Pinpoint the cell where the given text exists, returning its [X, Y] midpoint coordinate. 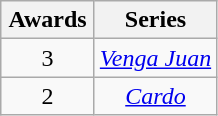
Series [155, 20]
Venga Juan [155, 58]
Cardo [155, 96]
3 [48, 58]
Awards [48, 20]
2 [48, 96]
